Extract the [x, y] coordinate from the center of the cell holding the provided text.  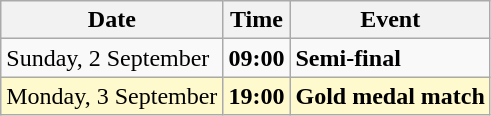
09:00 [256, 58]
Monday, 3 September [112, 96]
Event [390, 20]
Date [112, 20]
19:00 [256, 96]
Gold medal match [390, 96]
Sunday, 2 September [112, 58]
Time [256, 20]
Semi-final [390, 58]
